Identify which cell holds the provided text, then report its (x, y) central coordinate. 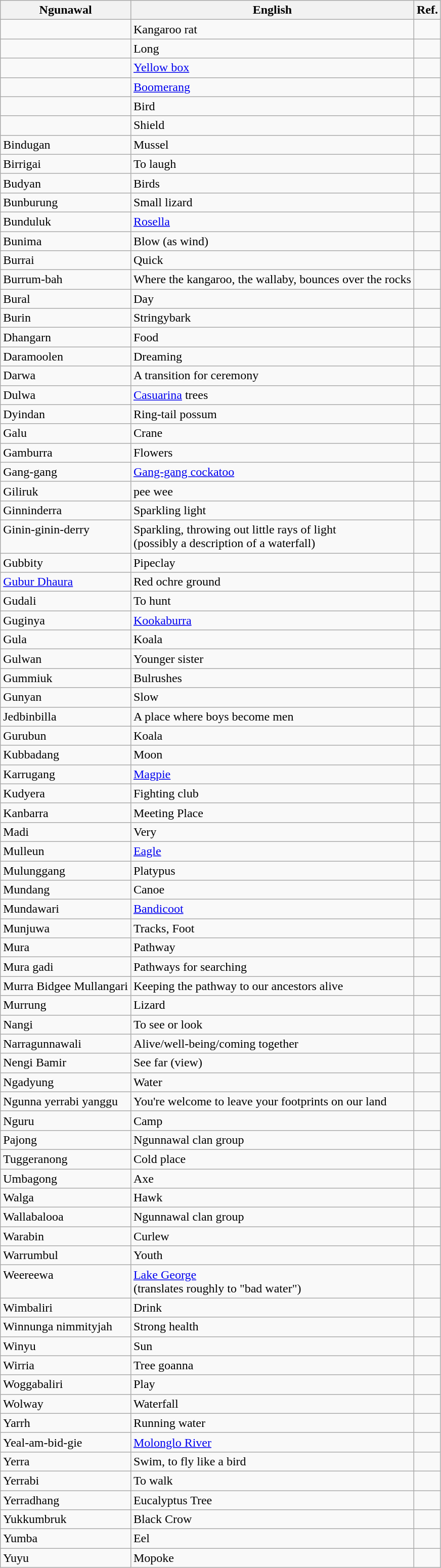
Mulleun (66, 851)
Small lizard (272, 202)
See far (view) (272, 1063)
Winnunga nimmityjah (66, 1327)
Kookaburra (272, 620)
Bural (66, 299)
Sparkling, throwing out little rays of light(possibly a description of a waterfall) (272, 536)
Bindugan (66, 145)
Moon (272, 755)
Woggabaliri (66, 1384)
Swim, to fly like a bird (272, 1461)
Wirria (66, 1365)
Murra Bidgee Mullangari (66, 986)
Gummiuk (66, 678)
Eel (272, 1539)
Madi (66, 832)
Bulrushes (272, 678)
Quick (272, 260)
Camp (272, 1121)
Mura (66, 948)
Murrung (66, 1005)
Galu (66, 433)
Munjuwa (66, 928)
Lake George(translates roughly to "bad water") (272, 1281)
Tuggeranong (66, 1159)
Bandicoot (272, 909)
Kubbadang (66, 755)
Giliruk (66, 491)
Kudyera (66, 793)
Dyindan (66, 414)
Ring-tail possum (272, 414)
Ginin-ginin-derry (66, 536)
Birds (272, 183)
Daramoolen (66, 356)
Meeting Place (272, 813)
Wolway (66, 1404)
Day (272, 299)
Running water (272, 1423)
Canoe (272, 890)
Alive/well-being/coming together (272, 1044)
Mundang (66, 890)
Mulunggang (66, 870)
Mussel (272, 145)
Red ochre ground (272, 582)
Wallabalooa (66, 1217)
Axe (272, 1179)
Weereewa (66, 1281)
Mopoke (272, 1558)
A transition for ceremony (272, 376)
Burrum-bah (66, 280)
Crane (272, 433)
Stringybark (272, 318)
Dulwa (66, 395)
Ngunna yerrabi yanggu (66, 1101)
Boomerang (272, 87)
Yumba (66, 1539)
Strong health (272, 1327)
Flowers (272, 453)
Yerradhang (66, 1500)
Platypus (272, 870)
Rosella (272, 221)
Youth (272, 1256)
Molonglo River (272, 1442)
Lizard (272, 1005)
Walga (66, 1198)
Karrugang (66, 774)
To laugh (272, 164)
Magpie (272, 774)
Blow (as wind) (272, 241)
Winyu (66, 1346)
Kangaroo rat (272, 29)
Guginya (66, 620)
Ginninderra (66, 510)
Yukkumbruk (66, 1519)
Ngunawal (66, 10)
Sun (272, 1346)
Fighting club (272, 793)
Slow (272, 697)
Yuyu (66, 1558)
Very (272, 832)
Budyan (66, 183)
Yerra (66, 1461)
Waterfall (272, 1404)
Keeping the pathway to our ancestors alive (272, 986)
Gang-gang cockatoo (272, 472)
To hunt (272, 601)
Bunburung (66, 202)
Burin (66, 318)
Wimbaliri (66, 1308)
Nguru (66, 1121)
Mundawari (66, 909)
pee wee (272, 491)
Cold place (272, 1159)
Pathways for searching (272, 967)
To walk (272, 1481)
English (272, 10)
Where the kangaroo, the wallaby, bounces over the rocks (272, 280)
Eagle (272, 851)
Ref. (427, 10)
Gula (66, 640)
Younger sister (272, 659)
Casuarina trees (272, 395)
To see or look (272, 1024)
Narragunnawali (66, 1044)
Birrigai (66, 164)
Darwa (66, 376)
Nangi (66, 1024)
Tracks, Foot (272, 928)
Gurubun (66, 736)
Warabin (66, 1236)
Bird (272, 106)
Yerrabi (66, 1481)
Gubur Dhaura (66, 582)
Sparkling light (272, 510)
You're welcome to leave your footprints on our land (272, 1101)
Pipeclay (272, 563)
Bunduluk (66, 221)
Gudali (66, 601)
Warrumbul (66, 1256)
Pathway (272, 948)
Gamburra (66, 453)
Shield (272, 125)
Kanbarra (66, 813)
Gulwan (66, 659)
Long (272, 49)
Ngadyung (66, 1082)
Pajong (66, 1140)
Food (272, 337)
Drink (272, 1308)
Yellow box (272, 68)
Umbagong (66, 1179)
Gang-gang (66, 472)
Jedbinbilla (66, 716)
Play (272, 1384)
Burrai (66, 260)
Yarrh (66, 1423)
Gunyan (66, 697)
Tree goanna (272, 1365)
Eucalyptus Tree (272, 1500)
Mura gadi (66, 967)
Dreaming (272, 356)
Curlew (272, 1236)
Dhangarn (66, 337)
Nengi Bamir (66, 1063)
A place where boys become men (272, 716)
Water (272, 1082)
Yeal-am-bid-gie (66, 1442)
Gubbity (66, 563)
Bunima (66, 241)
Hawk (272, 1198)
Black Crow (272, 1519)
